Find where the given text appears and provide that cell's center as [X, Y] coordinate. 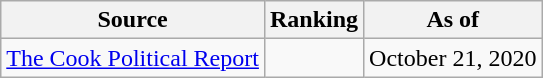
As of [453, 20]
October 21, 2020 [453, 58]
The Cook Political Report [133, 58]
Ranking [314, 20]
Source [133, 20]
